Scan for the cell matching the given text and deliver its (x, y) coordinate at center. 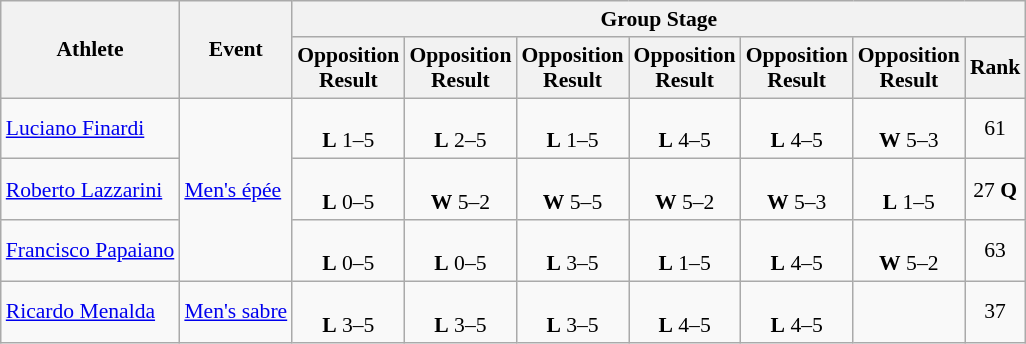
Rank (996, 68)
27 Q (996, 190)
Event (236, 50)
Men's sabre (236, 312)
Group Stage (658, 19)
Roberto Lazzarini (90, 190)
Men's épée (236, 190)
37 (996, 312)
61 (996, 128)
W 5–5 (572, 190)
Ricardo Menalda (90, 312)
Francisco Papaiano (90, 250)
Luciano Finardi (90, 128)
63 (996, 250)
L 2–5 (460, 128)
Athlete (90, 50)
